Capture the cell that displays the provided text and extract its [X, Y] central coordinate. 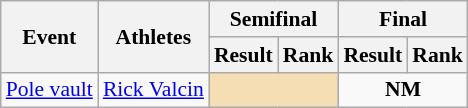
Pole vault [50, 90]
NM [402, 90]
Semifinal [274, 19]
Event [50, 36]
Athletes [154, 36]
Final [402, 19]
Rick Valcin [154, 90]
